Identify which cell holds the provided text, then report its (X, Y) central coordinate. 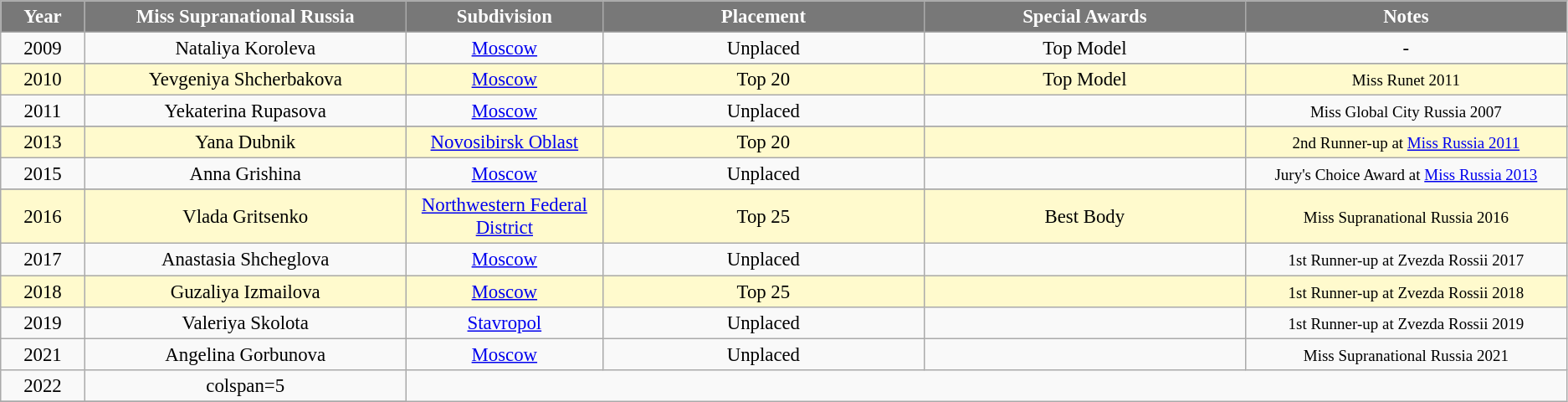
1st Runner-up at Zvezda Rossii 2018 (1406, 291)
Stavropol (504, 322)
1st Runner-up at Zvezda Rossii 2017 (1406, 260)
2010 (43, 80)
Subdivision (504, 17)
Anna Grishina (245, 174)
2019 (43, 322)
2nd Runner-up at Miss Russia 2011 (1406, 142)
Special Awards (1084, 17)
2022 (43, 385)
2018 (43, 291)
Guzaliya Izmailova (245, 291)
Jury's Choice Award at Miss Russia 2013 (1406, 174)
Year (43, 17)
Miss Runet 2011 (1406, 80)
2009 (43, 49)
2017 (43, 260)
Novosibirsk Oblast (504, 142)
2013 (43, 142)
Miss Supranational Russia 2021 (1406, 354)
2011 (43, 111)
Notes (1406, 17)
- (1406, 49)
Yevgeniya Shcherbakova (245, 80)
Miss Supranational Russia (245, 17)
Valeriya Skolota (245, 322)
Yana Dubnik (245, 142)
Placement (763, 17)
Vlada Gritsenko (245, 216)
Northwestern Federal District (504, 216)
Anastasia Shcheglova (245, 260)
Best Body (1084, 216)
colspan=5 (245, 385)
Angelina Gorbunova (245, 354)
Miss Global City Russia 2007 (1406, 111)
1st Runner-up at Zvezda Rossii 2019 (1406, 322)
2016 (43, 216)
2021 (43, 354)
2015 (43, 174)
Nataliya Koroleva (245, 49)
Miss Supranational Russia 2016 (1406, 216)
Yekaterina Rupasova (245, 111)
